Search for the cell housing the specified text and yield its (x, y) center coordinate. 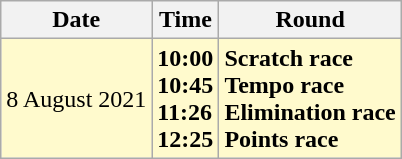
Round (310, 20)
Date (76, 20)
Time (186, 20)
10:0010:4511:2612:25 (186, 98)
8 August 2021 (76, 98)
Scratch raceTempo raceElimination racePoints race (310, 98)
